Determine the (X, Y) coordinate at the center of the cell enclosing the given text.  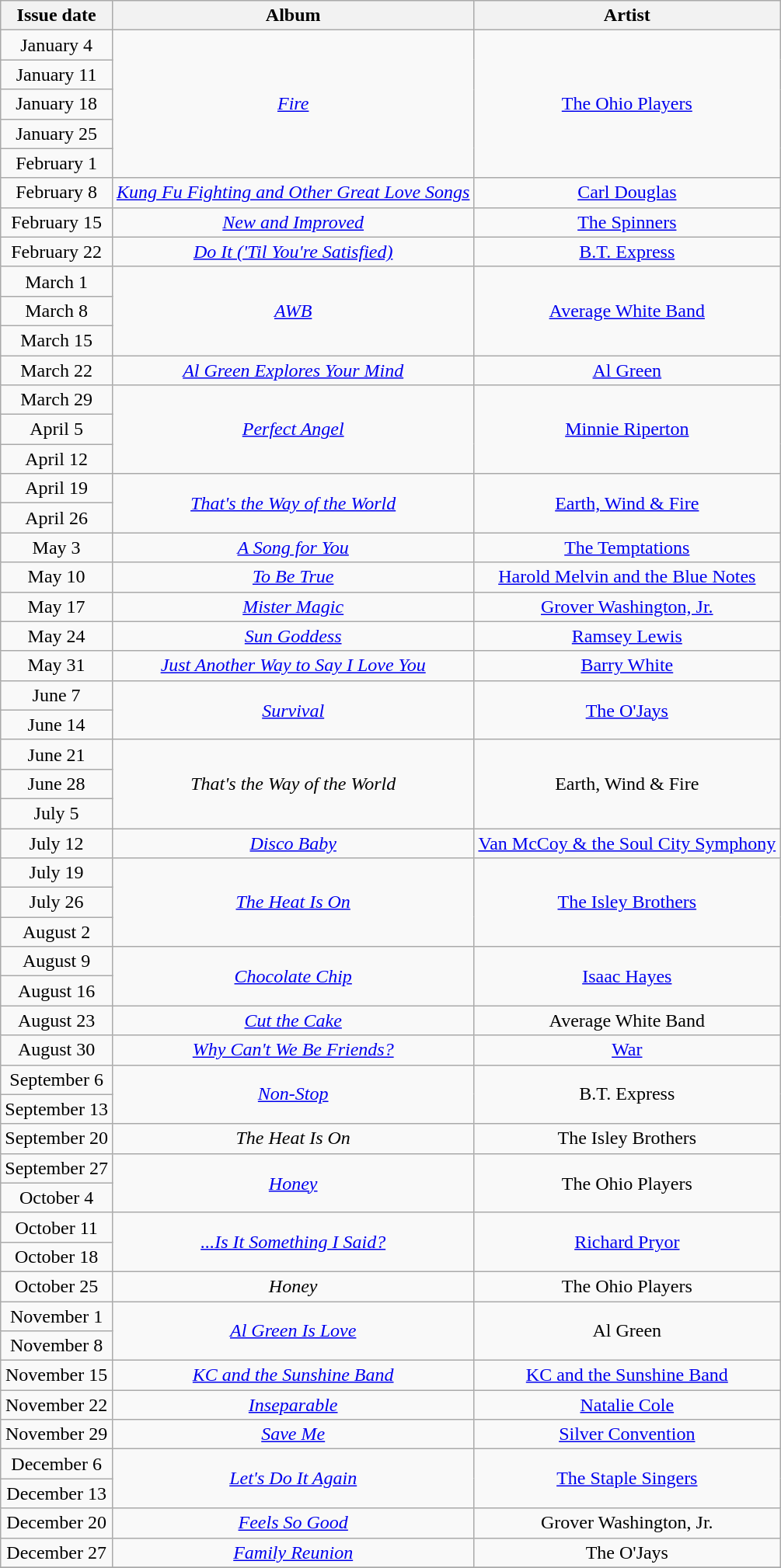
August 23 (57, 1020)
May 3 (57, 548)
December 13 (57, 1493)
Barry White (627, 666)
June 7 (57, 695)
Silver Convention (627, 1434)
February 1 (57, 163)
November 1 (57, 1316)
December 27 (57, 1552)
Van McCoy & the Soul City Symphony (627, 843)
December 6 (57, 1464)
The Spinners (627, 222)
May 31 (57, 666)
February 22 (57, 252)
Let's Do It Again (292, 1479)
...Is It Something I Said? (292, 1242)
July 19 (57, 873)
August 9 (57, 961)
March 1 (57, 281)
October 11 (57, 1227)
Do It ('Til You're Satisfied) (292, 252)
January 25 (57, 134)
Ramsey Lewis (627, 636)
April 5 (57, 429)
The Staple Singers (627, 1479)
Perfect Angel (292, 429)
Harold Melvin and the Blue Notes (627, 577)
December 20 (57, 1523)
June 21 (57, 754)
To Be True (292, 577)
Kung Fu Fighting and Other Great Love Songs (292, 193)
Isaac Hayes (627, 976)
August 16 (57, 991)
November 29 (57, 1434)
Al Green Explores Your Mind (292, 370)
July 12 (57, 843)
May 17 (57, 607)
April 12 (57, 459)
March 8 (57, 311)
Feels So Good (292, 1523)
Chocolate Chip (292, 976)
March 22 (57, 370)
August 2 (57, 932)
September 20 (57, 1139)
Natalie Cole (627, 1405)
Artist (627, 16)
Minnie Riperton (627, 429)
Issue date (57, 16)
Mister Magic (292, 607)
New and Improved (292, 222)
War (627, 1050)
Al Green Is Love (292, 1331)
November 15 (57, 1375)
August 30 (57, 1050)
Family Reunion (292, 1552)
May 10 (57, 577)
September 13 (57, 1109)
Save Me (292, 1434)
Carl Douglas (627, 193)
January 4 (57, 45)
Non-Stop (292, 1094)
June 28 (57, 784)
Album (292, 16)
October 18 (57, 1257)
March 29 (57, 400)
September 27 (57, 1168)
March 15 (57, 340)
Cut the Cake (292, 1020)
May 24 (57, 636)
Sun Goddess (292, 636)
October 4 (57, 1198)
January 18 (57, 104)
Disco Baby (292, 843)
April 19 (57, 488)
September 6 (57, 1080)
April 26 (57, 518)
Just Another Way to Say I Love You (292, 666)
The Temptations (627, 548)
Fire (292, 104)
A Song for You (292, 548)
February 8 (57, 193)
AWB (292, 311)
October 25 (57, 1286)
Survival (292, 710)
Why Can't We Be Friends? (292, 1050)
Richard Pryor (627, 1242)
November 8 (57, 1346)
February 15 (57, 222)
July 5 (57, 813)
November 22 (57, 1405)
July 26 (57, 902)
Inseparable (292, 1405)
June 14 (57, 725)
January 11 (57, 75)
